Find where the given text appears and provide that cell's center as [X, Y] coordinate. 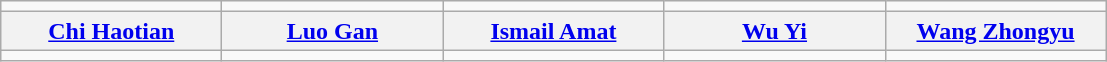
Ismail Amat [554, 31]
Chi Haotian [112, 31]
Wang Zhongyu [996, 31]
Wu Yi [774, 31]
Luo Gan [332, 31]
